Pinpoint the cell where the given text exists, returning its [X, Y] midpoint coordinate. 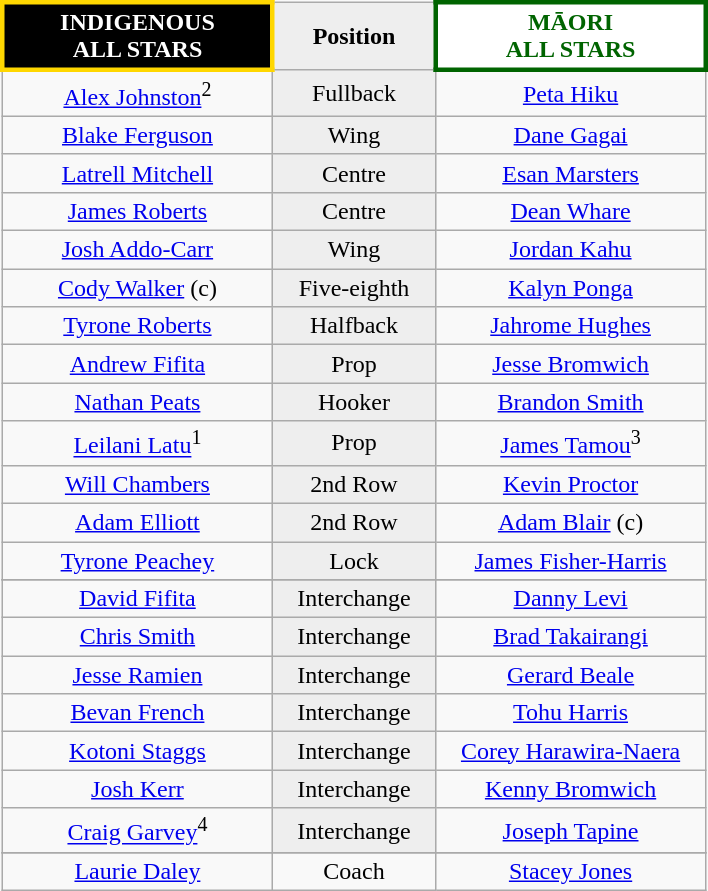
Leilani Latu1 [138, 444]
Joseph Tapine [570, 830]
Gerard Beale [570, 675]
Josh Kerr [138, 789]
Jahrome Hughes [570, 326]
Fullback [354, 93]
Dean Whare [570, 211]
Halfback [354, 326]
Alex Johnston2 [138, 93]
Kenny Bromwich [570, 789]
Bevan French [138, 713]
Jesse Ramien [138, 675]
Corey Harawira-Naera [570, 751]
Kalyn Ponga [570, 288]
James Tamou3 [570, 444]
Tohu Harris [570, 713]
Lock [354, 561]
Coach [354, 872]
Chris Smith [138, 637]
MĀORIALL STARS [570, 36]
Tyrone Roberts [138, 326]
Nathan Peats [138, 402]
Cody Walker (c) [138, 288]
Josh Addo-Carr [138, 250]
Tyrone Peachey [138, 561]
David Fifita [138, 599]
James Roberts [138, 211]
Esan Marsters [570, 173]
James Fisher-Harris [570, 561]
Position [354, 36]
Jesse Bromwich [570, 364]
Blake Ferguson [138, 135]
Adam Blair (c) [570, 522]
Will Chambers [138, 484]
INDIGENOUSALL STARS [138, 36]
Kotoni Staggs [138, 751]
Hooker [354, 402]
Danny Levi [570, 599]
Adam Elliott [138, 522]
Kevin Proctor [570, 484]
Five-eighth [354, 288]
Laurie Daley [138, 872]
Peta Hiku [570, 93]
Jordan Kahu [570, 250]
Dane Gagai [570, 135]
Brad Takairangi [570, 637]
Andrew Fifita [138, 364]
Brandon Smith [570, 402]
Craig Garvey4 [138, 830]
Latrell Mitchell [138, 173]
Stacey Jones [570, 872]
